Extract the (X, Y) coordinate from the center of the cell holding the provided text.  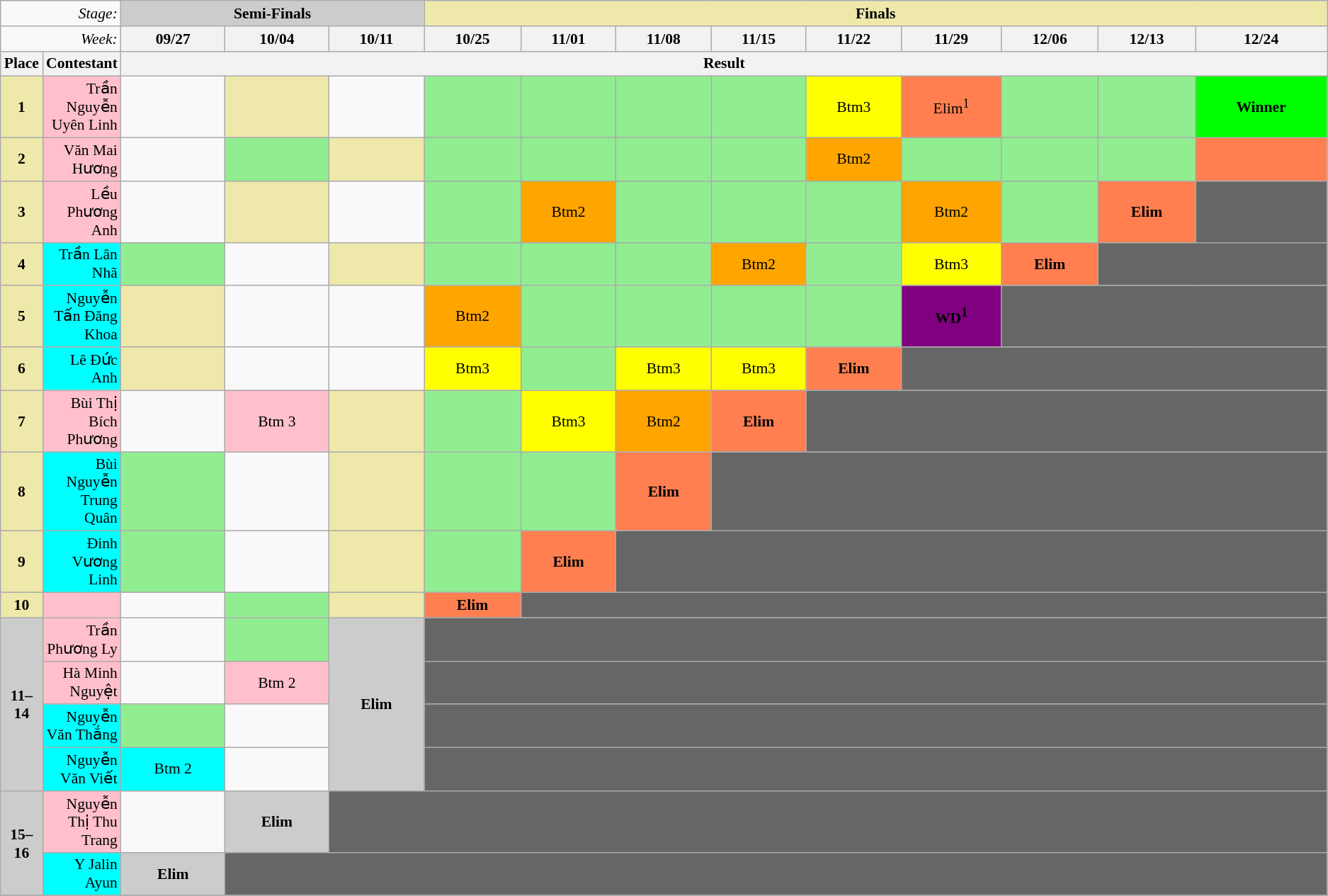
Nguyễn Thị Thu Trang (82, 822)
15–16 (21, 844)
6 (21, 368)
Winner (1261, 108)
Bùi Nguyễn Trung Quân (82, 492)
12/13 (1147, 39)
WD1 (950, 317)
10/11 (376, 39)
Hà Minh Nguyệt (82, 683)
Stage: (61, 13)
Bùi Thị Bích Phương (82, 421)
Nguyễn Tấn Đăng Khoa (82, 317)
Trần Phương Ly (82, 639)
12/24 (1261, 39)
1 (21, 108)
11/01 (568, 39)
Lê Đức Anh (82, 368)
Trần Nguyễn Uyên Linh (82, 108)
2 (21, 160)
09/27 (173, 39)
Week: (61, 39)
5 (21, 317)
Semi-Finals (273, 13)
10/25 (473, 39)
Trần Lân Nhã (82, 263)
3 (21, 212)
11/15 (759, 39)
Y Jalin Ayun (82, 874)
7 (21, 421)
Đinh Vương Linh (82, 562)
8 (21, 492)
Contestant (82, 64)
11/29 (950, 39)
Finals (875, 13)
Nguyễn Văn Viết (82, 769)
Btm 3 (278, 421)
11–14 (21, 704)
11/22 (853, 39)
10 (21, 606)
12/06 (1050, 39)
Place (21, 64)
10/04 (278, 39)
Văn Mai Hương (82, 160)
Nguyễn Văn Thắng (82, 727)
9 (21, 562)
Lều Phương Anh (82, 212)
Elim1 (950, 108)
Result (724, 64)
11/08 (664, 39)
4 (21, 263)
